Return [X, Y] of the center of cell containing provided text 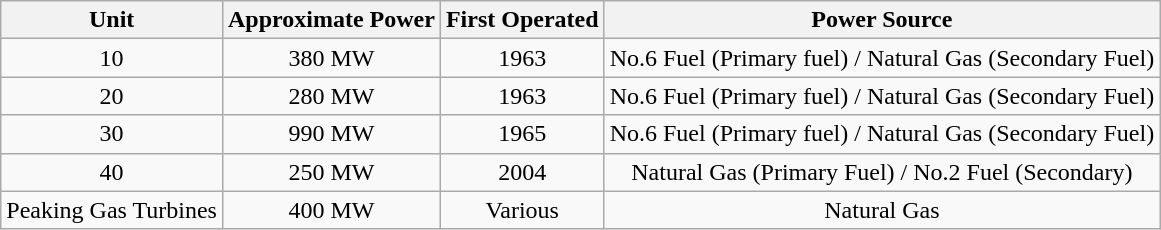
250 MW [331, 172]
Natural Gas [882, 210]
30 [112, 134]
1965 [522, 134]
First Operated [522, 20]
Peaking Gas Turbines [112, 210]
Approximate Power [331, 20]
Natural Gas (Primary Fuel) / No.2 Fuel (Secondary) [882, 172]
2004 [522, 172]
380 MW [331, 58]
Unit [112, 20]
20 [112, 96]
40 [112, 172]
990 MW [331, 134]
Power Source [882, 20]
Various [522, 210]
400 MW [331, 210]
10 [112, 58]
280 MW [331, 96]
